For the text-containing cell, return its midpoint in (X, Y) coordinate format. 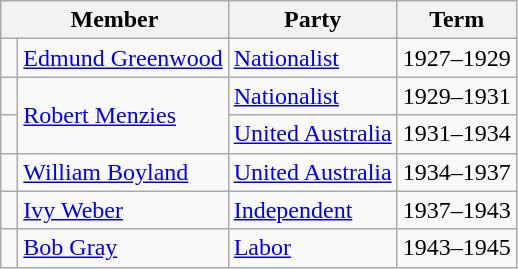
Robert Menzies (123, 115)
1934–1937 (456, 172)
Independent (312, 210)
1943–1945 (456, 248)
1937–1943 (456, 210)
1929–1931 (456, 96)
Member (114, 20)
Labor (312, 248)
1931–1934 (456, 134)
Ivy Weber (123, 210)
Bob Gray (123, 248)
William Boyland (123, 172)
1927–1929 (456, 58)
Term (456, 20)
Edmund Greenwood (123, 58)
Party (312, 20)
